Determine the [x, y] coordinate at the center of the cell enclosing the given text.  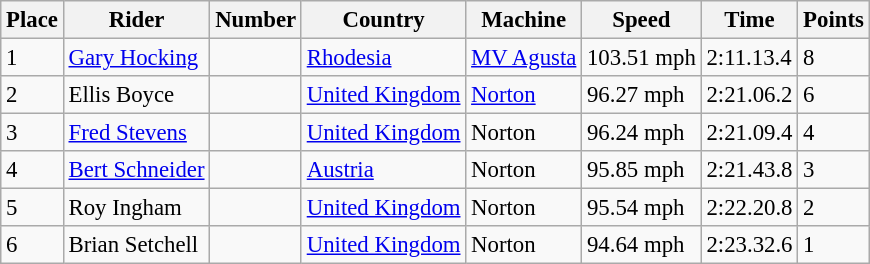
Time [750, 20]
95.54 mph [642, 208]
Rhodesia [383, 58]
5 [32, 208]
2:21.43.8 [750, 170]
Country [383, 20]
Roy Ingham [136, 208]
Place [32, 20]
2:21.09.4 [750, 133]
2:22.20.8 [750, 208]
Points [834, 20]
Brian Setchell [136, 245]
Austria [383, 170]
Bert Schneider [136, 170]
2:21.06.2 [750, 95]
95.85 mph [642, 170]
2:23.32.6 [750, 245]
Machine [524, 20]
8 [834, 58]
103.51 mph [642, 58]
MV Agusta [524, 58]
96.27 mph [642, 95]
2:11.13.4 [750, 58]
96.24 mph [642, 133]
Gary Hocking [136, 58]
Rider [136, 20]
Fred Stevens [136, 133]
Speed [642, 20]
Ellis Boyce [136, 95]
94.64 mph [642, 245]
Number [256, 20]
